Determine the [X, Y] coordinate at the center of the cell enclosing the given text.  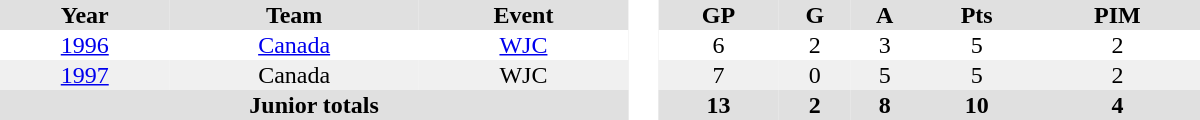
7 [718, 75]
1997 [85, 75]
Pts [976, 15]
1996 [85, 45]
G [815, 15]
Event [524, 15]
4 [1118, 105]
A [885, 15]
Year [85, 15]
Team [294, 15]
3 [885, 45]
8 [885, 105]
13 [718, 105]
GP [718, 15]
0 [815, 75]
PIM [1118, 15]
Junior totals [314, 105]
6 [718, 45]
10 [976, 105]
